Return [X, Y] of the center of cell containing provided text 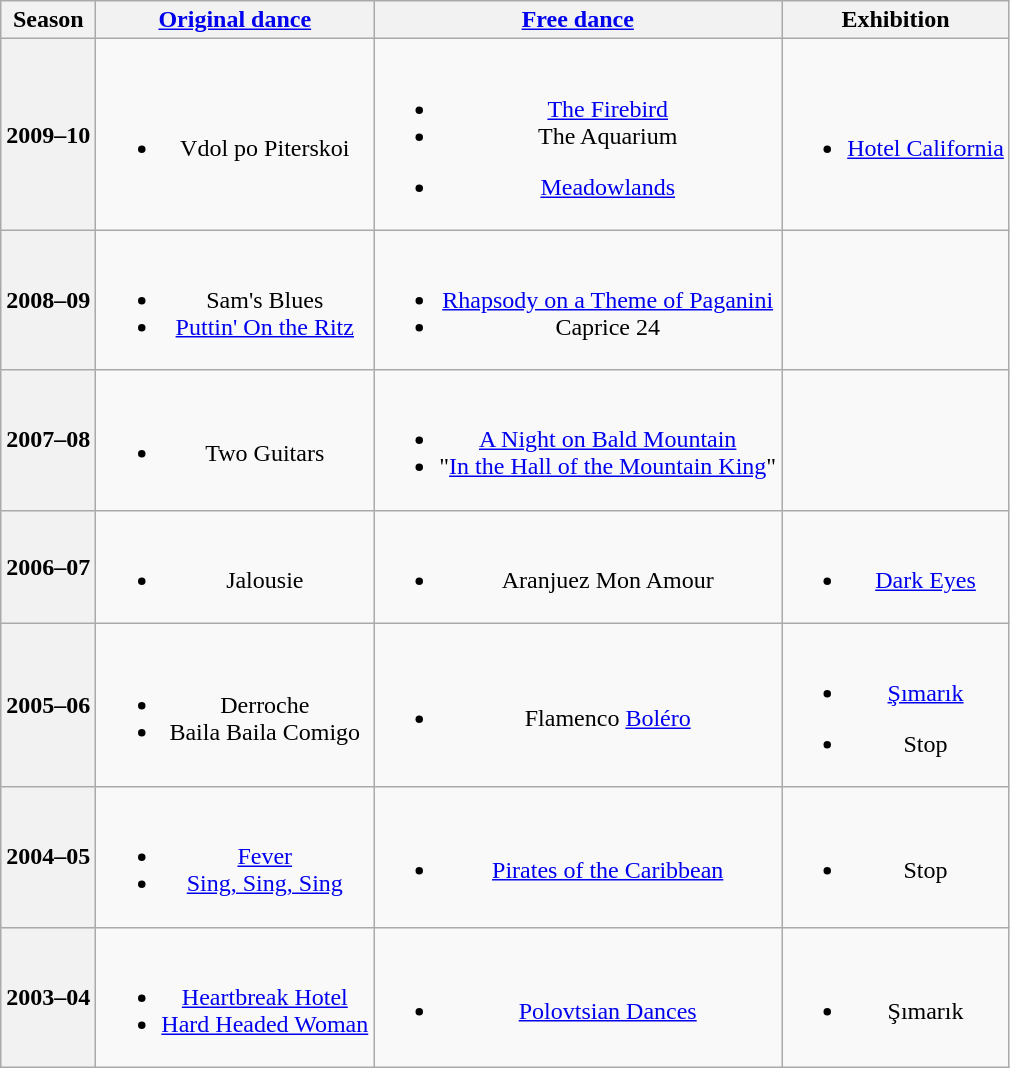
Rhapsody on a Theme of Paganini Caprice 24 [578, 300]
2007–08 [48, 440]
Derroche Baila Baila Comigo [235, 705]
A Night on Bald Mountain "In the Hall of the Mountain King" [578, 440]
Pirates of the Caribbean [578, 857]
Vdol po Piterskoi [235, 134]
Şımarık Stop [896, 705]
The Firebird The Aquarium Meadowlands [578, 134]
2008–09 [48, 300]
Fever Sing, Sing, Sing [235, 857]
Original dance [235, 20]
Polovtsian Dances [578, 997]
Heartbreak Hotel Hard Headed Woman [235, 997]
2003–04 [48, 997]
Sam's Blues Puttin' On the Ritz [235, 300]
Stop [896, 857]
Flamenco Boléro [578, 705]
Şımarık [896, 997]
2006–07 [48, 566]
Jalousie [235, 566]
2005–06 [48, 705]
Season [48, 20]
Free dance [578, 20]
Hotel California [896, 134]
Dark Eyes [896, 566]
2004–05 [48, 857]
Two Guitars [235, 440]
2009–10 [48, 134]
Aranjuez Mon Amour [578, 566]
Exhibition [896, 20]
